Return [X, Y] of the center of cell containing provided text 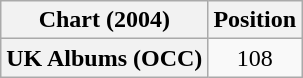
Position [255, 20]
UK Albums (OCC) [104, 58]
108 [255, 58]
Chart (2004) [104, 20]
